Extract the [x, y] coordinate from the center of the cell holding the provided text.  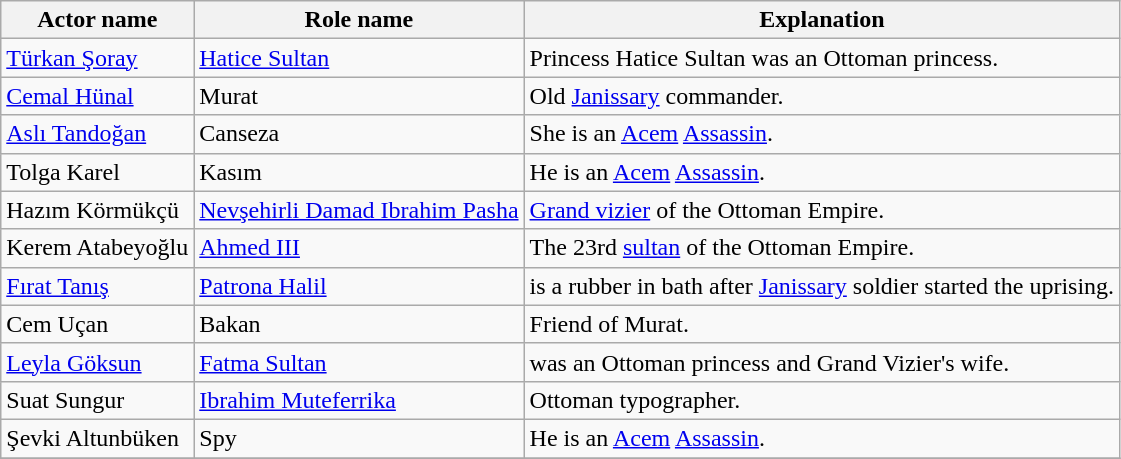
Canseza [359, 134]
Explanation [822, 20]
Grand vizier of the Ottoman Empire. [822, 210]
Nevşehirli Damad Ibrahim Pasha [359, 210]
Role name [359, 20]
Kasım [359, 172]
Old Janissary commander. [822, 96]
She is an Acem Assassin. [822, 134]
Hazım Körmükçü [98, 210]
Tolga Karel [98, 172]
Türkan Şoray [98, 58]
Ahmed III [359, 248]
is a rubber in bath after Janissary soldier started the uprising. [822, 286]
Bakan [359, 324]
Leyla Göksun [98, 362]
Murat [359, 96]
Friend of Murat. [822, 324]
Ottoman typographer. [822, 400]
Suat Sungur [98, 400]
The 23rd sultan of the Ottoman Empire. [822, 248]
Şevki Altunbüken [98, 438]
was an Ottoman princess and Grand Vizier's wife. [822, 362]
Cem Uçan [98, 324]
Spy [359, 438]
Patrona Halil [359, 286]
Fırat Tanış [98, 286]
Fatma Sultan [359, 362]
Princess Hatice Sultan was an Ottoman princess. [822, 58]
Aslı Tandoğan [98, 134]
Cemal Hünal [98, 96]
Actor name [98, 20]
Kerem Atabeyoğlu [98, 248]
Ibrahim Muteferrika [359, 400]
Hatice Sultan [359, 58]
